Detect which cell encompasses the target text, then output its (X, Y) center coordinate. 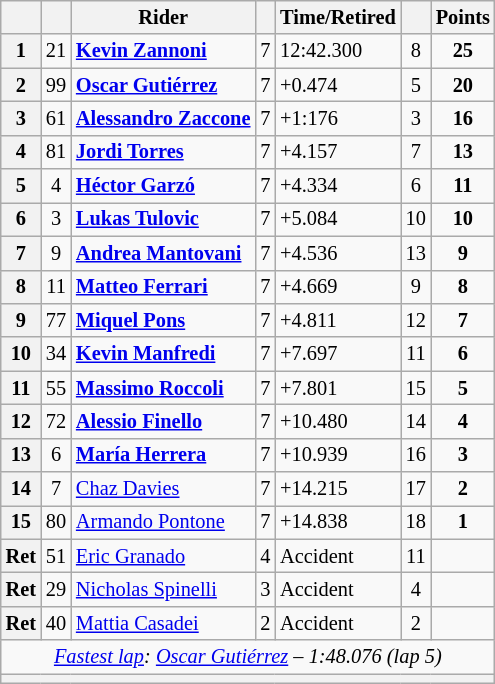
40 (56, 623)
Massimo Roccoli (163, 388)
Rider (163, 17)
+10.939 (338, 455)
Nicholas Spinelli (163, 589)
Kevin Zannoni (163, 51)
+1:176 (338, 118)
+14.215 (338, 489)
Armando Pontone (163, 522)
+14.838 (338, 522)
34 (56, 354)
29 (56, 589)
Chaz Davies (163, 489)
María Herrera (163, 455)
Jordi Torres (163, 152)
+4.811 (338, 320)
+7.697 (338, 354)
72 (56, 421)
Matteo Ferrari (163, 287)
+4.334 (338, 186)
Héctor Garzó (163, 186)
Miquel Pons (163, 320)
Eric Granado (163, 556)
Andrea Mantovani (163, 253)
Kevin Manfredi (163, 354)
Fastest lap: Oscar Gutiérrez – 1:48.076 (lap 5) (248, 657)
51 (56, 556)
99 (56, 85)
81 (56, 152)
18 (416, 522)
21 (56, 51)
+10.480 (338, 421)
12:42.300 (338, 51)
Points (463, 17)
+4.157 (338, 152)
25 (463, 51)
20 (463, 85)
Alessandro Zaccone (163, 118)
80 (56, 522)
Oscar Gutiérrez (163, 85)
+5.084 (338, 219)
Time/Retired (338, 17)
17 (416, 489)
+7.801 (338, 388)
55 (56, 388)
61 (56, 118)
+4.669 (338, 287)
Lukas Tulovic (163, 219)
+4.536 (338, 253)
Mattia Casadei (163, 623)
+0.474 (338, 85)
Alessio Finello (163, 421)
77 (56, 320)
